Scan for the cell matching the given text and deliver its [x, y] coordinate at center. 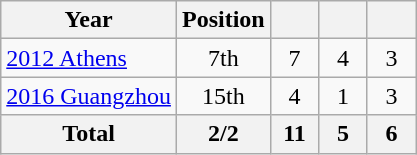
15th [223, 96]
Position [223, 20]
Year [89, 20]
2/2 [223, 134]
2012 Athens [89, 58]
2016 Guangzhou [89, 96]
5 [344, 134]
1 [344, 96]
7th [223, 58]
6 [392, 134]
11 [294, 134]
Total [89, 134]
7 [294, 58]
